Determine the (x, y) coordinate at the center of the cell enclosing the given text.  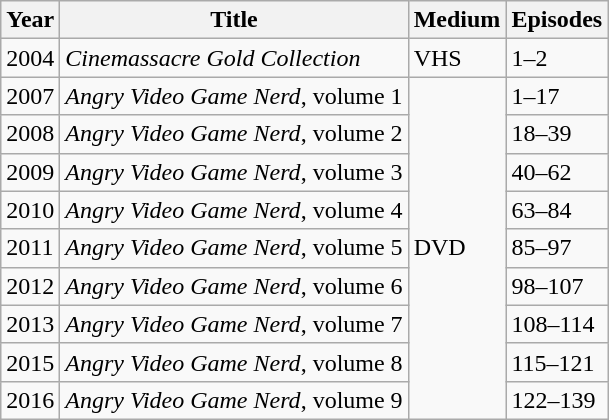
85–97 (557, 248)
2007 (30, 96)
108–114 (557, 324)
2009 (30, 172)
Medium (457, 20)
1–2 (557, 58)
2012 (30, 286)
Angry Video Game Nerd, volume 2 (234, 134)
Angry Video Game Nerd, volume 7 (234, 324)
Angry Video Game Nerd, volume 3 (234, 172)
DVD (457, 248)
2010 (30, 210)
115–121 (557, 362)
Episodes (557, 20)
98–107 (557, 286)
Angry Video Game Nerd, volume 6 (234, 286)
2008 (30, 134)
Angry Video Game Nerd, volume 1 (234, 96)
Year (30, 20)
Angry Video Game Nerd, volume 8 (234, 362)
Cinemassacre Gold Collection (234, 58)
122–139 (557, 400)
40–62 (557, 172)
Angry Video Game Nerd, volume 9 (234, 400)
2011 (30, 248)
VHS (457, 58)
63–84 (557, 210)
1–17 (557, 96)
Angry Video Game Nerd, volume 5 (234, 248)
2016 (30, 400)
2004 (30, 58)
2013 (30, 324)
2015 (30, 362)
Angry Video Game Nerd, volume 4 (234, 210)
18–39 (557, 134)
Title (234, 20)
